Return [X, Y] of the center of cell containing provided text 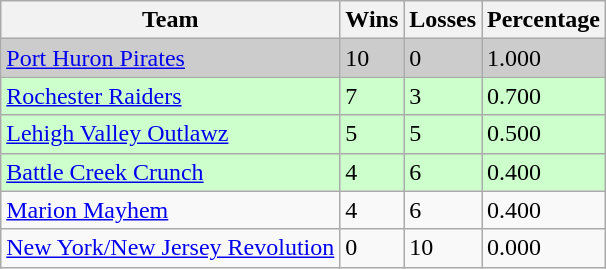
Wins [372, 20]
New York/New Jersey Revolution [170, 248]
Rochester Raiders [170, 96]
3 [443, 96]
Percentage [544, 20]
Losses [443, 20]
0.000 [544, 248]
Battle Creek Crunch [170, 172]
0.500 [544, 134]
Lehigh Valley Outlawz [170, 134]
7 [372, 96]
Port Huron Pirates [170, 58]
1.000 [544, 58]
Marion Mayhem [170, 210]
Team [170, 20]
0.700 [544, 96]
